Search for the cell housing the specified text and yield its (X, Y) center coordinate. 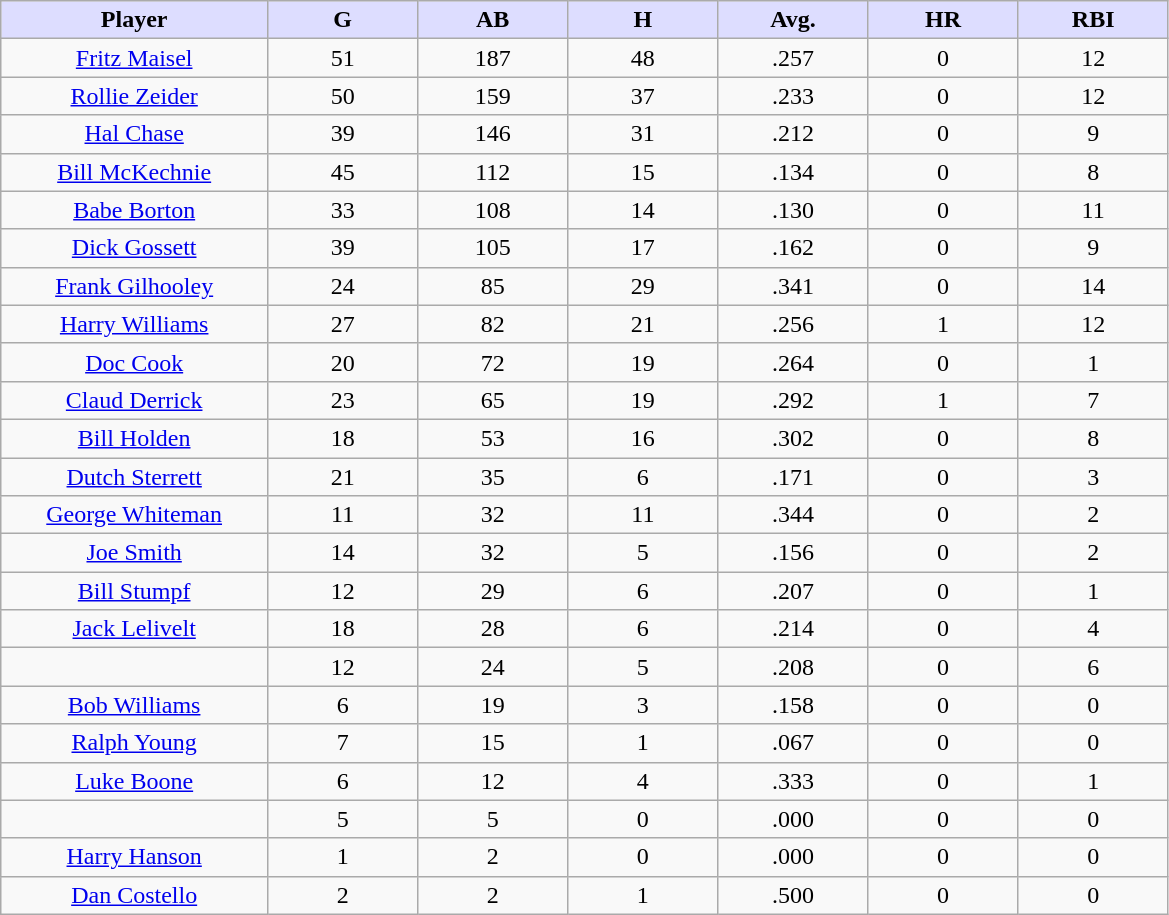
105 (493, 248)
31 (643, 134)
.344 (793, 515)
85 (493, 286)
Harry Hanson (134, 857)
72 (493, 362)
.256 (793, 324)
Dan Costello (134, 895)
33 (343, 210)
27 (343, 324)
35 (493, 477)
Harry Williams (134, 324)
146 (493, 134)
Frank Gilhooley (134, 286)
.233 (793, 96)
.341 (793, 286)
187 (493, 58)
Ralph Young (134, 743)
48 (643, 58)
.207 (793, 591)
.500 (793, 895)
.333 (793, 781)
37 (643, 96)
Dutch Sterrett (134, 477)
20 (343, 362)
82 (493, 324)
.158 (793, 705)
159 (493, 96)
Bill Holden (134, 438)
.171 (793, 477)
.212 (793, 134)
17 (643, 248)
Rollie Zeider (134, 96)
Dick Gossett (134, 248)
Bill McKechnie (134, 172)
Bob Williams (134, 705)
Claud Derrick (134, 400)
.214 (793, 629)
.156 (793, 553)
George Whiteman (134, 515)
28 (493, 629)
.257 (793, 58)
Hal Chase (134, 134)
H (643, 20)
.134 (793, 172)
Avg. (793, 20)
108 (493, 210)
.208 (793, 667)
.292 (793, 400)
Jack Lelivelt (134, 629)
65 (493, 400)
.264 (793, 362)
Bill Stumpf (134, 591)
23 (343, 400)
.067 (793, 743)
16 (643, 438)
53 (493, 438)
Joe Smith (134, 553)
Fritz Maisel (134, 58)
Babe Borton (134, 210)
51 (343, 58)
G (343, 20)
45 (343, 172)
Luke Boone (134, 781)
Doc Cook (134, 362)
Player (134, 20)
.302 (793, 438)
RBI (1093, 20)
.130 (793, 210)
HR (943, 20)
.162 (793, 248)
112 (493, 172)
AB (493, 20)
50 (343, 96)
